Determine the (x, y) coordinate at the center of the cell enclosing the given text.  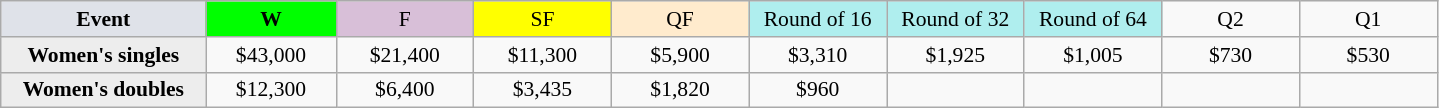
Q1 (1368, 19)
W (271, 19)
Q2 (1231, 19)
SF (543, 19)
$6,400 (405, 90)
$730 (1231, 55)
QF (680, 19)
$21,400 (405, 55)
Women's doubles (104, 90)
$5,900 (680, 55)
$1,820 (680, 90)
Round of 16 (818, 19)
$530 (1368, 55)
$3,435 (543, 90)
$1,925 (955, 55)
Women's singles (104, 55)
F (405, 19)
$1,005 (1093, 55)
$12,300 (271, 90)
$960 (818, 90)
$3,310 (818, 55)
$11,300 (543, 55)
Round of 32 (955, 19)
Round of 64 (1093, 19)
$43,000 (271, 55)
Event (104, 19)
